Scan for the cell matching the given text and deliver its (x, y) coordinate at center. 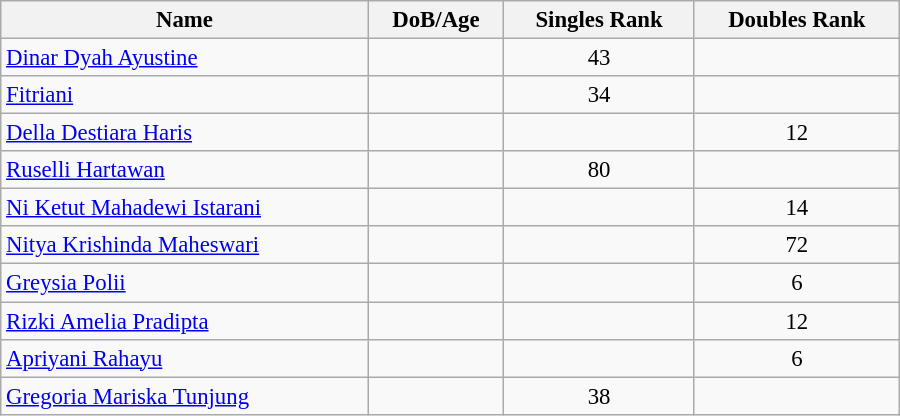
43 (600, 58)
Della Destiara Haris (184, 133)
Nitya Krishinda Maheswari (184, 245)
Name (184, 20)
Ni Ketut Mahadewi Istarani (184, 208)
Doubles Rank (796, 20)
Ruselli Hartawan (184, 170)
72 (796, 245)
Singles Rank (600, 20)
38 (600, 396)
80 (600, 170)
Greysia Polii (184, 283)
Gregoria Mariska Tunjung (184, 396)
14 (796, 208)
Dinar Dyah Ayustine (184, 58)
Rizki Amelia Pradipta (184, 321)
DoB/Age (436, 20)
Fitriani (184, 95)
Apriyani Rahayu (184, 358)
34 (600, 95)
